Provide the [X, Y] coordinate of the cell's center where the given text is located.  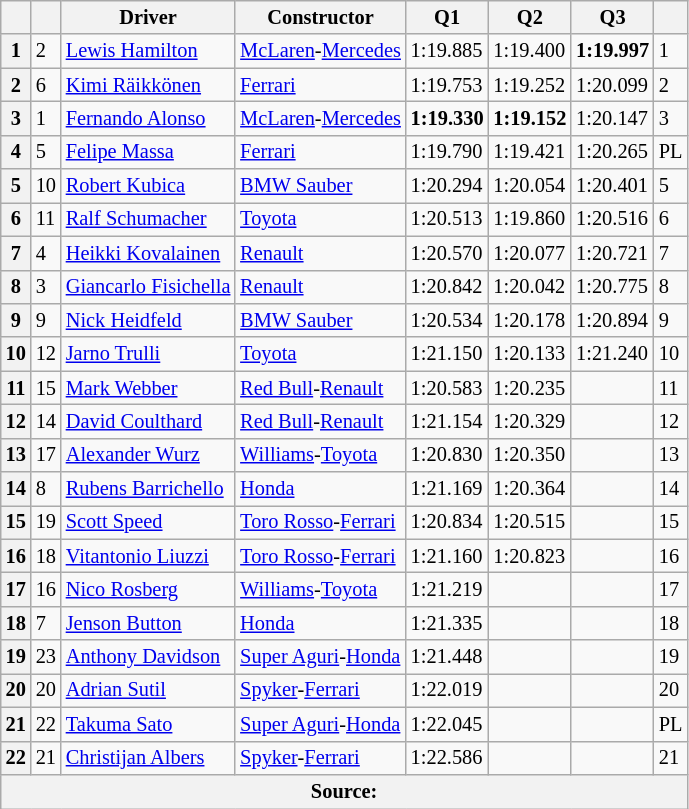
1:20.054 [530, 186]
1:20.350 [530, 455]
Kimi Räikkönen [148, 85]
1:20.513 [448, 219]
1:20.294 [448, 186]
1:20.178 [530, 320]
1:20.364 [530, 489]
1:20.894 [612, 320]
Scott Speed [148, 522]
1:20.775 [612, 287]
1:21.169 [448, 489]
1:20.042 [530, 287]
1:19.753 [448, 85]
1:19.997 [612, 51]
1:20.721 [612, 253]
1:19.330 [448, 118]
Q3 [612, 17]
David Coulthard [148, 421]
1:19.860 [530, 219]
Nick Heidfeld [148, 320]
Constructor [320, 17]
1:21.335 [448, 623]
Lewis Hamilton [148, 51]
1:20.842 [448, 287]
1:20.534 [448, 320]
1:20.834 [448, 522]
1:20.515 [530, 522]
Driver [148, 17]
1:20.133 [530, 354]
1:21.154 [448, 421]
1:20.265 [612, 152]
1:19.152 [530, 118]
1:19.252 [530, 85]
1:19.885 [448, 51]
1:21.240 [612, 354]
Rubens Barrichello [148, 489]
Heikki Kovalainen [148, 253]
1:19.400 [530, 51]
1:22.019 [448, 690]
Felipe Massa [148, 152]
1:21.219 [448, 589]
Giancarlo Fisichella [148, 287]
1:20.570 [448, 253]
1:22.045 [448, 724]
1:20.401 [612, 186]
1:19.790 [448, 152]
Takuma Sato [148, 724]
Mark Webber [148, 388]
1:21.160 [448, 556]
1:20.516 [612, 219]
Q2 [530, 17]
1:20.099 [612, 85]
Nico Rosberg [148, 589]
1:20.147 [612, 118]
1:21.150 [448, 354]
1:21.448 [448, 657]
Jenson Button [148, 623]
1:22.586 [448, 758]
Jarno Trulli [148, 354]
1:19.421 [530, 152]
1:20.235 [530, 388]
Alexander Wurz [148, 455]
Christijan Albers [148, 758]
Adrian Sutil [148, 690]
23 [46, 657]
Vitantonio Liuzzi [148, 556]
Ralf Schumacher [148, 219]
Q1 [448, 17]
1:20.077 [530, 253]
1:20.329 [530, 421]
Source: [344, 791]
1:20.830 [448, 455]
1:20.583 [448, 388]
Robert Kubica [148, 186]
Fernando Alonso [148, 118]
1:20.823 [530, 556]
Anthony Davidson [148, 657]
